Find where the given text appears and provide that cell's center as (X, Y) coordinate. 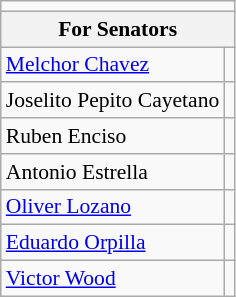
Ruben Enciso (113, 136)
Melchor Chavez (113, 65)
Victor Wood (113, 279)
For Senators (118, 29)
Oliver Lozano (113, 207)
Joselito Pepito Cayetano (113, 101)
Eduardo Orpilla (113, 243)
Antonio Estrella (113, 172)
